Pinpoint the cell where the given text exists, returning its (X, Y) midpoint coordinate. 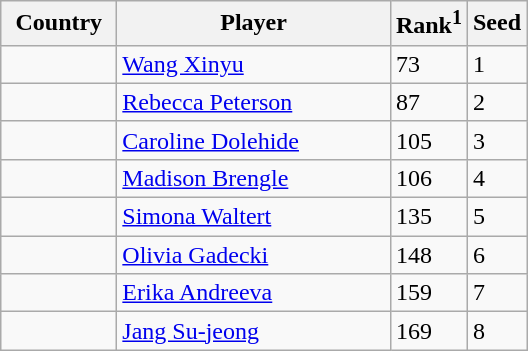
Caroline Dolehide (254, 140)
Madison Brengle (254, 178)
Olivia Gadecki (254, 255)
5 (496, 217)
148 (428, 255)
135 (428, 217)
87 (428, 102)
Rank1 (428, 24)
3 (496, 140)
Wang Xinyu (254, 64)
159 (428, 293)
73 (428, 64)
Country (59, 24)
6 (496, 255)
Seed (496, 24)
Player (254, 24)
4 (496, 178)
Rebecca Peterson (254, 102)
2 (496, 102)
7 (496, 293)
8 (496, 331)
1 (496, 64)
Jang Su-jeong (254, 331)
Simona Waltert (254, 217)
169 (428, 331)
105 (428, 140)
Erika Andreeva (254, 293)
106 (428, 178)
